Detect which cell encompasses the target text, then output its (X, Y) center coordinate. 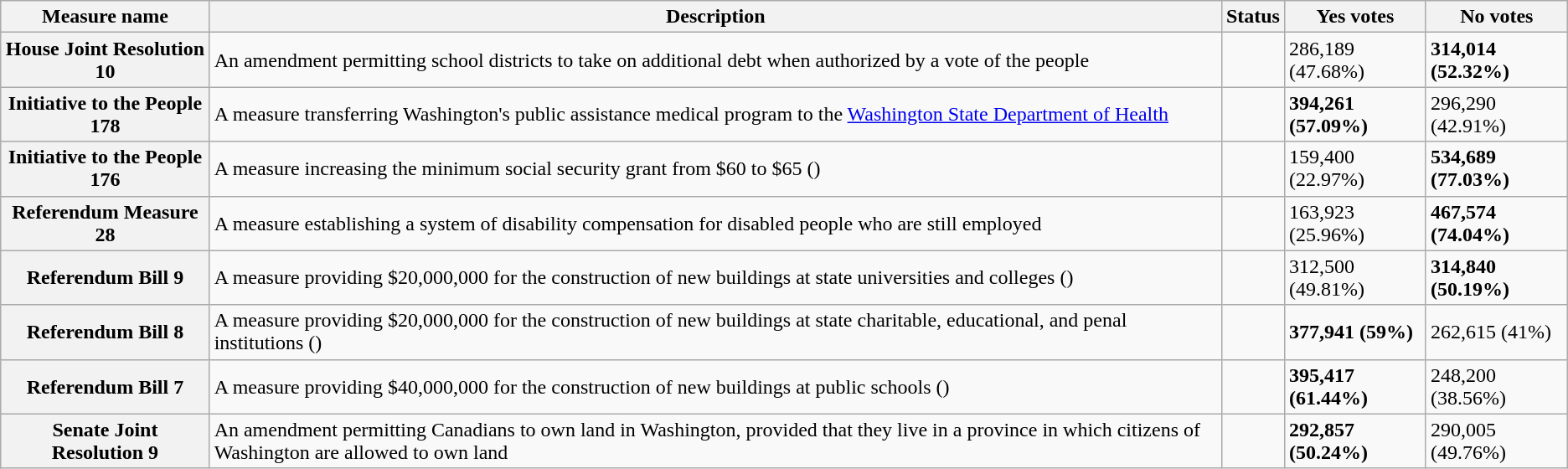
A measure providing $40,000,000 for the construction of new buildings at public schools () (715, 387)
394,261 (57.09%) (1355, 114)
A measure increasing the minimum social security grant from $60 to $65 () (715, 169)
163,923 (25.96%) (1355, 223)
262,615 (41%) (1496, 332)
Initiative to the People 178 (106, 114)
Referendum Bill 7 (106, 387)
Measure name (106, 17)
286,189 (47.68%) (1355, 60)
A measure transferring Washington's public assistance medical program to the Washington State Department of Health (715, 114)
Yes votes (1355, 17)
No votes (1496, 17)
534,689 (77.03%) (1496, 169)
395,417 (61.44%) (1355, 387)
Senate Joint Resolution 9 (106, 441)
159,400 (22.97%) (1355, 169)
A measure providing $20,000,000 for the construction of new buildings at state charitable, educational, and penal institutions () (715, 332)
377,941 (59%) (1355, 332)
Description (715, 17)
290,005 (49.76%) (1496, 441)
292,857 (50.24%) (1355, 441)
A measure providing $20,000,000 for the construction of new buildings at state universities and colleges () (715, 278)
Referendum Bill 9 (106, 278)
314,840 (50.19%) (1496, 278)
Referendum Measure 28 (106, 223)
Initiative to the People 176 (106, 169)
Referendum Bill 8 (106, 332)
An amendment permitting school districts to take on additional debt when authorized by a vote of the people (715, 60)
467,574 (74.04%) (1496, 223)
House Joint Resolution 10 (106, 60)
A measure establishing a system of disability compensation for disabled people who are still employed (715, 223)
248,200 (38.56%) (1496, 387)
314,014 (52.32%) (1496, 60)
312,500 (49.81%) (1355, 278)
296,290 (42.91%) (1496, 114)
Status (1253, 17)
